For the text-containing cell, return its midpoint in [X, Y] coordinate format. 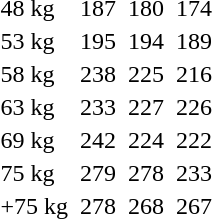
279 [98, 173]
194 [146, 41]
225 [146, 74]
195 [98, 41]
224 [146, 140]
227 [146, 107]
238 [98, 74]
233 [98, 107]
242 [98, 140]
278 [146, 173]
